Identify which cell holds the provided text, then report its [X, Y] central coordinate. 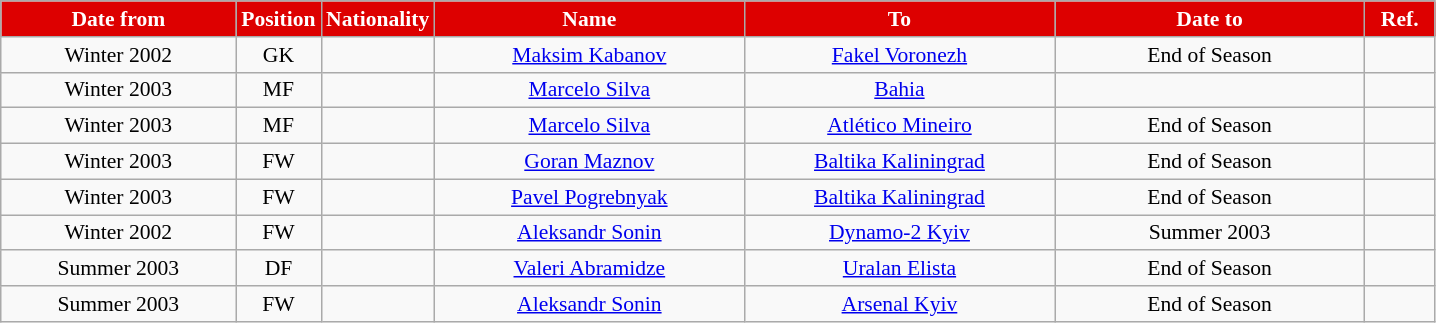
To [899, 19]
Atlético Mineiro [899, 126]
Arsenal Kyiv [899, 304]
Valeri Abramidze [589, 269]
Position [278, 19]
Goran Maznov [589, 162]
Date to [1210, 19]
Name [589, 19]
Ref. [1400, 19]
Bahia [899, 90]
GK [278, 55]
Pavel Pogrebnyak [589, 197]
Date from [118, 19]
Fakel Voronezh [899, 55]
Dynamo-2 Kyiv [899, 233]
Nationality [378, 19]
Uralan Elista [899, 269]
DF [278, 269]
Maksim Kabanov [589, 55]
